Return (X, Y) of the center of cell containing provided text 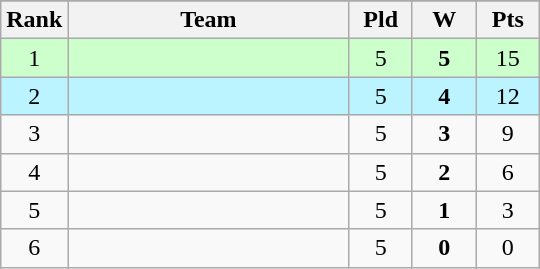
Team (208, 20)
Rank (34, 20)
W (444, 20)
12 (508, 96)
15 (508, 58)
Pld (381, 20)
9 (508, 134)
Pts (508, 20)
